Return [x, y] of the center of cell containing provided text 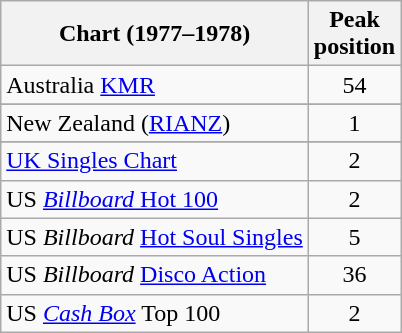
54 [354, 85]
Peakposition [354, 34]
5 [354, 237]
UK Singles Chart [155, 161]
1 [354, 123]
New Zealand (RIANZ) [155, 123]
US Billboard Hot 100 [155, 199]
Chart (1977–1978) [155, 34]
US Cash Box Top 100 [155, 313]
US Billboard Disco Action [155, 275]
Australia KMR [155, 85]
US Billboard Hot Soul Singles [155, 237]
36 [354, 275]
